For the text-containing cell, return its midpoint in [x, y] coordinate format. 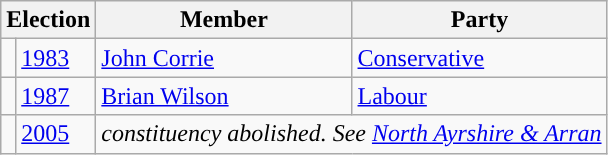
Labour [480, 96]
John Corrie [224, 58]
Election [48, 20]
Member [224, 20]
1987 [56, 96]
constituency abolished. See North Ayrshire & Arran [352, 134]
2005 [56, 134]
Conservative [480, 58]
Party [480, 20]
1983 [56, 58]
Brian Wilson [224, 96]
